Determine the [x, y] coordinate at the center of the cell enclosing the given text.  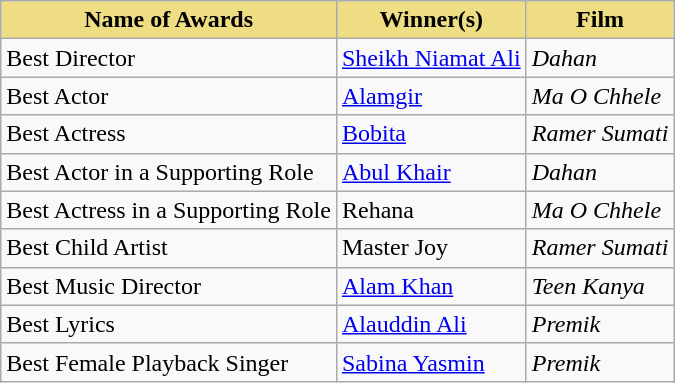
Sheikh Niamat Ali [431, 58]
Best Child Artist [169, 248]
Name of Awards [169, 20]
Best Music Director [169, 286]
Master Joy [431, 248]
Winner(s) [431, 20]
Best Female Playback Singer [169, 362]
Rehana [431, 210]
Alam Khan [431, 286]
Best Lyrics [169, 324]
Alamgir [431, 96]
Film [600, 20]
Teen Kanya [600, 286]
Best Actor [169, 96]
Abul Khair [431, 172]
Best Actress in a Supporting Role [169, 210]
Best Actress [169, 134]
Alauddin Ali [431, 324]
Sabina Yasmin [431, 362]
Bobita [431, 134]
Best Actor in a Supporting Role [169, 172]
Best Director [169, 58]
